Output the (X, Y) coordinate of the center of the cell containing the given text.  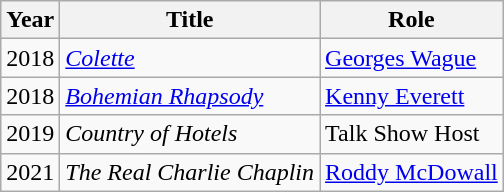
Kenny Everett (412, 96)
The Real Charlie Chaplin (190, 172)
2021 (30, 172)
Georges Wague (412, 58)
Bohemian Rhapsody (190, 96)
Year (30, 20)
Country of Hotels (190, 134)
Roddy McDowall (412, 172)
2019 (30, 134)
Talk Show Host (412, 134)
Title (190, 20)
Role (412, 20)
Colette (190, 58)
